Detect which cell encompasses the target text, then output its [X, Y] center coordinate. 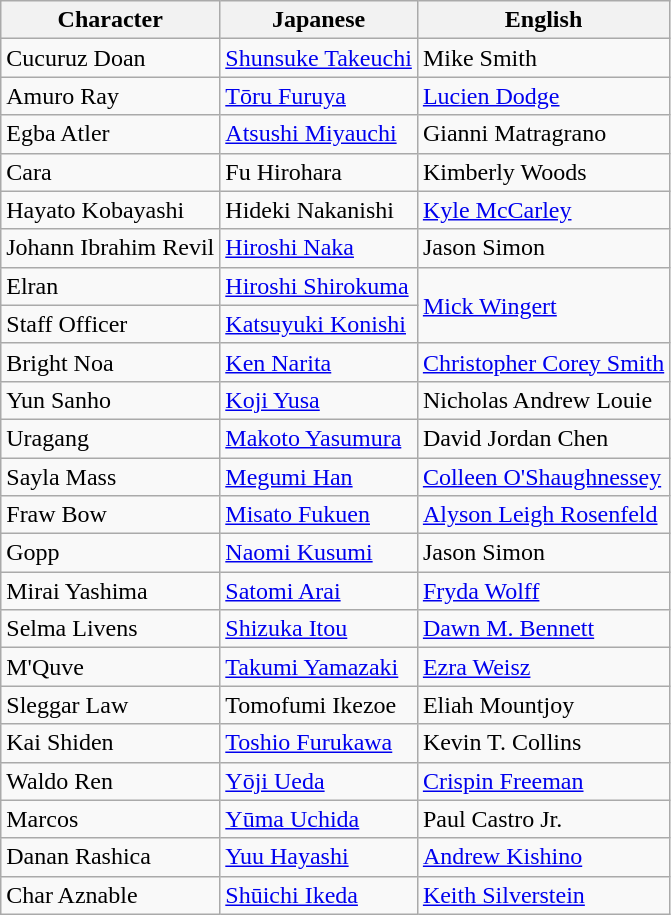
Cara [110, 172]
Sayla Mass [110, 477]
Dawn M. Bennett [543, 629]
Character [110, 20]
Naomi Kusumi [319, 553]
Colleen O'Shaughnessey [543, 477]
Marcos [110, 819]
Hideki Nakanishi [319, 210]
Ezra Weisz [543, 667]
Hayato Kobayashi [110, 210]
Japanese [319, 20]
Crispin Freeman [543, 781]
Shizuka Itou [319, 629]
Egba Atler [110, 134]
Ken Narita [319, 362]
Sleggar Law [110, 705]
Shūichi Ikeda [319, 895]
David Jordan Chen [543, 438]
Koji Yusa [319, 400]
Bright Noa [110, 362]
Hiroshi Shirokuma [319, 286]
Selma Livens [110, 629]
Atsushi Miyauchi [319, 134]
Tōru Furuya [319, 96]
Makoto Yasumura [319, 438]
Alyson Leigh Rosenfeld [543, 515]
Waldo Ren [110, 781]
Keith Silverstein [543, 895]
Megumi Han [319, 477]
English [543, 20]
Elran [110, 286]
Lucien Dodge [543, 96]
Fu Hirohara [319, 172]
Mike Smith [543, 58]
Gianni Matragrano [543, 134]
Eliah Mountjoy [543, 705]
Johann Ibrahim Revil [110, 248]
Gopp [110, 553]
Kevin T. Collins [543, 743]
M'Quve [110, 667]
Toshio Furukawa [319, 743]
Mirai Yashima [110, 591]
Yuu Hayashi [319, 857]
Amuro Ray [110, 96]
Satomi Arai [319, 591]
Staff Officer [110, 324]
Andrew Kishino [543, 857]
Shunsuke Takeuchi [319, 58]
Kyle McCarley [543, 210]
Katsuyuki Konishi [319, 324]
Cucuruz Doan [110, 58]
Yūma Uchida [319, 819]
Danan Rashica [110, 857]
Yun Sanho [110, 400]
Kai Shiden [110, 743]
Takumi Yamazaki [319, 667]
Char Aznable [110, 895]
Nicholas Andrew Louie [543, 400]
Fryda Wolff [543, 591]
Kimberly Woods [543, 172]
Christopher Corey Smith [543, 362]
Yōji Ueda [319, 781]
Misato Fukuen [319, 515]
Uragang [110, 438]
Mick Wingert [543, 305]
Tomofumi Ikezoe [319, 705]
Fraw Bow [110, 515]
Hiroshi Naka [319, 248]
Paul Castro Jr. [543, 819]
